Scan for the cell matching the given text and deliver its (X, Y) coordinate at center. 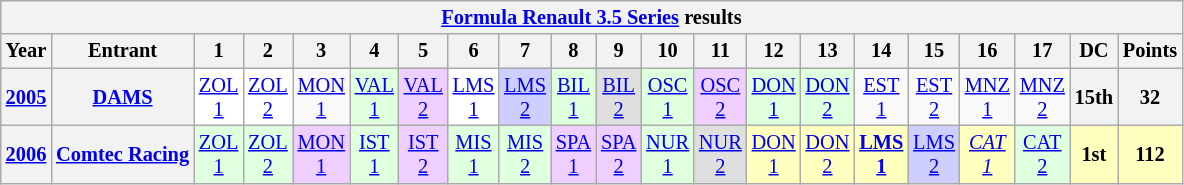
11 (720, 51)
1st (1094, 154)
MNZ2 (1042, 97)
15th (1094, 97)
3 (322, 51)
SPA2 (618, 154)
15 (934, 51)
8 (574, 51)
Points (1150, 51)
5 (424, 51)
6 (474, 51)
EST1 (881, 97)
4 (374, 51)
112 (1150, 154)
10 (668, 51)
BIL2 (618, 97)
2006 (26, 154)
7 (525, 51)
MIS2 (525, 154)
Comtec Racing (122, 154)
IST1 (374, 154)
OSC2 (720, 97)
OSC1 (668, 97)
2 (268, 51)
Entrant (122, 51)
VAL1 (374, 97)
Formula Renault 3.5 Series results (592, 17)
NUR2 (720, 154)
BIL1 (574, 97)
DAMS (122, 97)
Year (26, 51)
CAT1 (988, 154)
12 (774, 51)
13 (828, 51)
9 (618, 51)
17 (1042, 51)
1 (218, 51)
2005 (26, 97)
MIS1 (474, 154)
CAT2 (1042, 154)
32 (1150, 97)
IST2 (424, 154)
SPA1 (574, 154)
EST2 (934, 97)
NUR1 (668, 154)
VAL2 (424, 97)
DC (1094, 51)
16 (988, 51)
14 (881, 51)
MNZ1 (988, 97)
